Capture the cell that displays the provided text and extract its [X, Y] central coordinate. 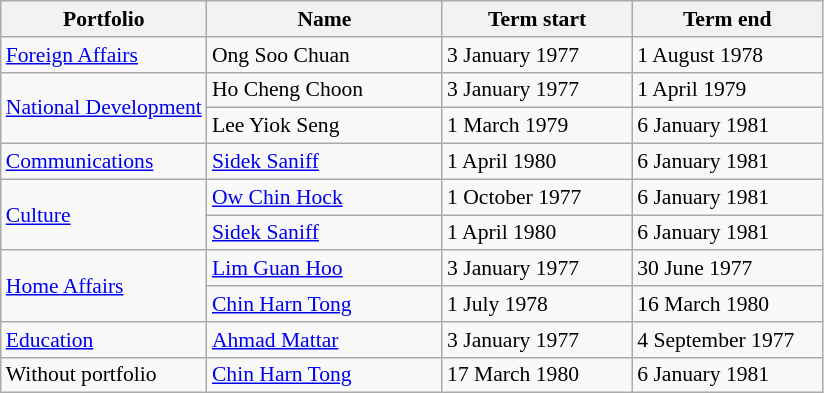
Without portfolio [104, 375]
Term start [537, 19]
4 September 1977 [727, 340]
30 June 1977 [727, 269]
Portfolio [104, 19]
Home Affairs [104, 286]
Education [104, 340]
Culture [104, 214]
17 March 1980 [537, 375]
Ahmad Mattar [324, 340]
Ow Chin Hock [324, 197]
1 July 1978 [537, 304]
1 April 1979 [727, 90]
Ong Soo Chuan [324, 55]
1 March 1979 [537, 126]
Communications [104, 162]
Ho Cheng Choon [324, 90]
Lim Guan Hoo [324, 269]
Foreign Affairs [104, 55]
Name [324, 19]
1 August 1978 [727, 55]
Term end [727, 19]
1 October 1977 [537, 197]
National Development [104, 108]
Lee Yiok Seng [324, 126]
16 March 1980 [727, 304]
